Return (X, Y) of the center of cell containing provided text 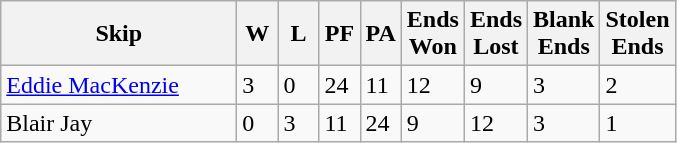
Eddie MacKenzie (119, 85)
PA (380, 34)
Ends Lost (496, 34)
Blair Jay (119, 123)
Skip (119, 34)
Blank Ends (564, 34)
W (258, 34)
PF (340, 34)
2 (638, 85)
L (298, 34)
Stolen Ends (638, 34)
Ends Won (432, 34)
1 (638, 123)
